Find where the given text appears and provide that cell's center as (x, y) coordinate. 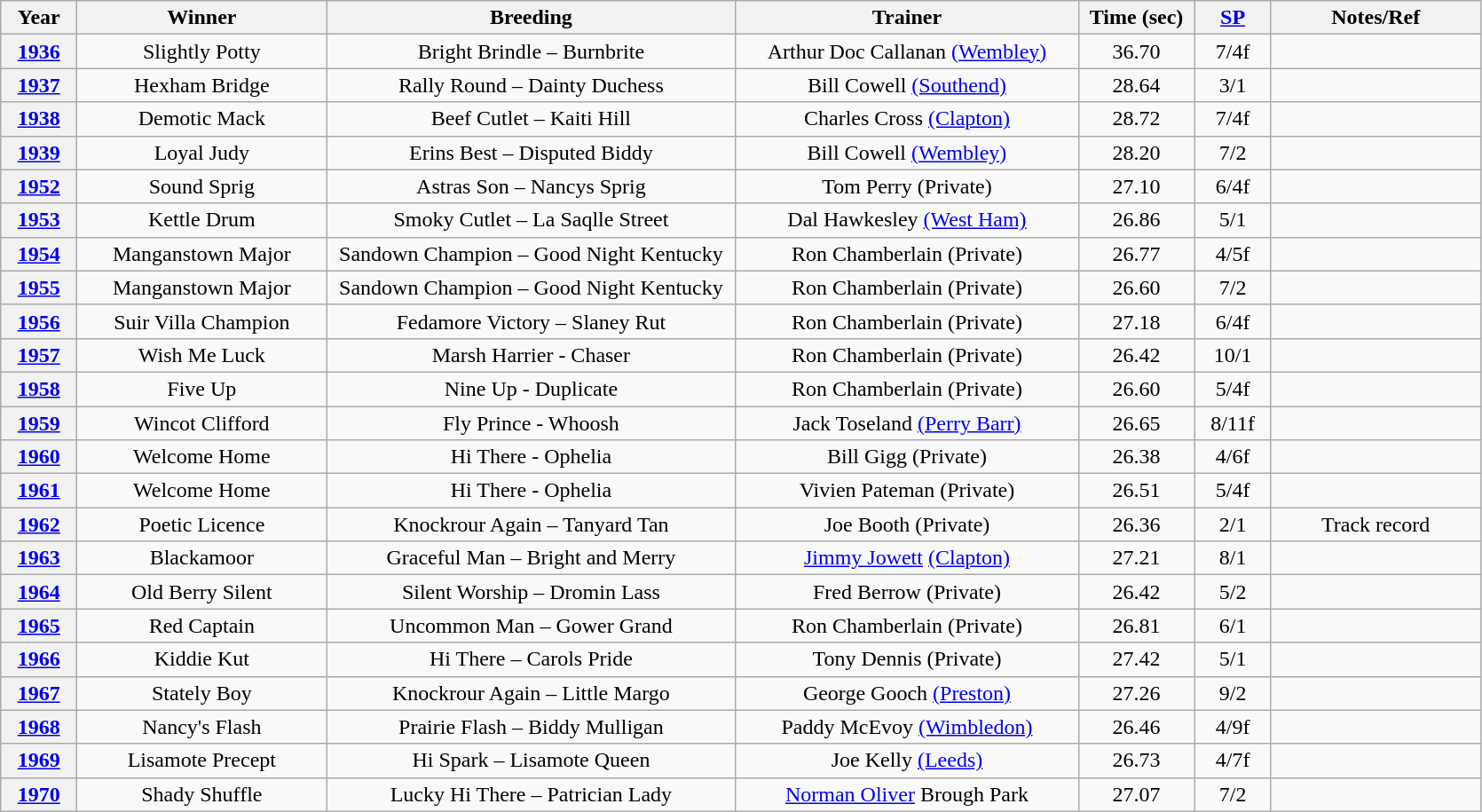
Marsh Harrier - Chaser (531, 355)
Wish Me Luck (202, 355)
Track record (1376, 524)
Joe Kelly (Leeds) (907, 761)
Tom Perry (Private) (907, 186)
8/11f (1233, 423)
1954 (39, 254)
1964 (39, 592)
8/1 (1233, 558)
4/5f (1233, 254)
Nancy's Flash (202, 727)
10/1 (1233, 355)
1963 (39, 558)
27.42 (1136, 659)
Red Captain (202, 626)
1939 (39, 153)
Winner (202, 18)
Beef Cutlet – Kaiti Hill (531, 119)
Nine Up - Duplicate (531, 389)
Demotic Mack (202, 119)
Tony Dennis (Private) (907, 659)
Knockrour Again – Tanyard Tan (531, 524)
Vivien Pateman (Private) (907, 491)
1937 (39, 85)
Graceful Man – Bright and Merry (531, 558)
Jack Toseland (Perry Barr) (907, 423)
Prairie Flash – Biddy Mulligan (531, 727)
1957 (39, 355)
Charles Cross (Clapton) (907, 119)
28.64 (1136, 85)
26.51 (1136, 491)
Fedamore Victory – Slaney Rut (531, 321)
1962 (39, 524)
Shady Shuffle (202, 794)
Bright Brindle – Burnbrite (531, 51)
Fly Prince - Whoosh (531, 423)
Bill Cowell (Southend) (907, 85)
27.21 (1136, 558)
1966 (39, 659)
1952 (39, 186)
1956 (39, 321)
5/2 (1233, 592)
9/2 (1233, 693)
4/9f (1233, 727)
Old Berry Silent (202, 592)
Blackamoor (202, 558)
1960 (39, 457)
Silent Worship – Dromin Lass (531, 592)
26.38 (1136, 457)
1958 (39, 389)
Five Up (202, 389)
1959 (39, 423)
1938 (39, 119)
Lucky Hi There – Patrician Lady (531, 794)
26.81 (1136, 626)
Jimmy Jowett (Clapton) (907, 558)
Slightly Potty (202, 51)
27.10 (1136, 186)
26.77 (1136, 254)
Trainer (907, 18)
1968 (39, 727)
6/1 (1233, 626)
26.86 (1136, 220)
36.70 (1136, 51)
Time (sec) (1136, 18)
1965 (39, 626)
1961 (39, 491)
26.65 (1136, 423)
27.26 (1136, 693)
28.72 (1136, 119)
Hi Spark – Lisamote Queen (531, 761)
Erins Best – Disputed Biddy (531, 153)
Arthur Doc Callanan (Wembley) (907, 51)
Stately Boy (202, 693)
Dal Hawkesley (West Ham) (907, 220)
Suir Villa Champion (202, 321)
Lisamote Precept (202, 761)
Loyal Judy (202, 153)
Kiddie Kut (202, 659)
1970 (39, 794)
Fred Berrow (Private) (907, 592)
1953 (39, 220)
Smoky Cutlet – La Saqlle Street (531, 220)
Wincot Clifford (202, 423)
Poetic Licence (202, 524)
Breeding (531, 18)
Knockrour Again – Little Margo (531, 693)
1936 (39, 51)
27.18 (1136, 321)
1955 (39, 288)
Norman Oliver Brough Park (907, 794)
1967 (39, 693)
George Gooch (Preston) (907, 693)
Rally Round – Dainty Duchess (531, 85)
26.73 (1136, 761)
Paddy McEvoy (Wimbledon) (907, 727)
1969 (39, 761)
Hexham Bridge (202, 85)
Bill Cowell (Wembley) (907, 153)
SP (1233, 18)
Bill Gigg (Private) (907, 457)
26.46 (1136, 727)
28.20 (1136, 153)
Sound Sprig (202, 186)
3/1 (1233, 85)
Uncommon Man – Gower Grand (531, 626)
4/7f (1233, 761)
Kettle Drum (202, 220)
4/6f (1233, 457)
Hi There – Carols Pride (531, 659)
26.36 (1136, 524)
Joe Booth (Private) (907, 524)
Astras Son – Nancys Sprig (531, 186)
Notes/Ref (1376, 18)
Year (39, 18)
2/1 (1233, 524)
27.07 (1136, 794)
